From the cell containing the given text, extract its center point as [X, Y] coordinate. 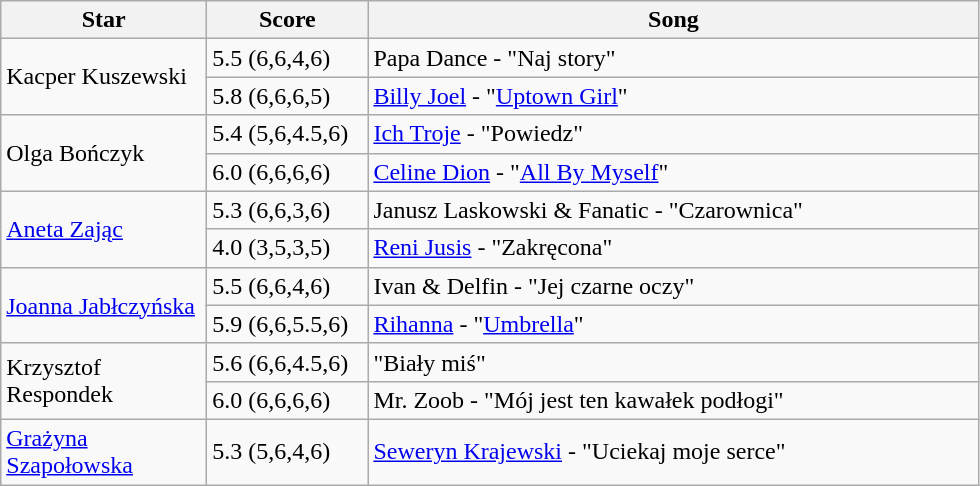
Billy Joel - "Uptown Girl" [674, 96]
Kacper Kuszewski [104, 77]
5.3 (6,6,3,6) [288, 210]
Joanna Jabłczyńska [104, 305]
5.8 (6,6,6,5) [288, 96]
Seweryn Krajewski - "Uciekaj moje serce" [674, 452]
Aneta Zając [104, 229]
5.3 (5,6,4,6) [288, 452]
Ich Troje - "Powiedz" [674, 134]
Ivan & Delfin - "Jej czarne oczy" [674, 286]
Rihanna - "Umbrella" [674, 324]
5.6 (6,6,4.5,6) [288, 362]
Papa Dance - "Naj story" [674, 58]
5.4 (5,6,4.5,6) [288, 134]
Krzysztof Respondek [104, 381]
Olga Bończyk [104, 153]
Reni Jusis - "Zakręcona" [674, 248]
Mr. Zoob - "Mój jest ten kawałek podłogi" [674, 400]
"Biały miś" [674, 362]
4.0 (3,5,3,5) [288, 248]
Star [104, 20]
Janusz Laskowski & Fanatic - "Czarownica" [674, 210]
Celine Dion - "All By Myself" [674, 172]
Score [288, 20]
Grażyna Szapołowska [104, 452]
5.9 (6,6,5.5,6) [288, 324]
Song [674, 20]
